Pinpoint the cell where the given text exists, returning its [x, y] midpoint coordinate. 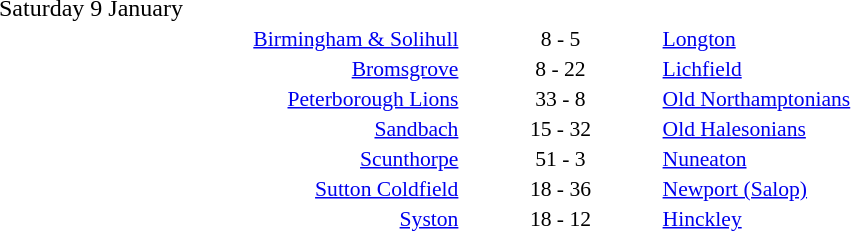
8 - 22 [560, 68]
15 - 32 [560, 128]
18 - 36 [560, 188]
8 - 5 [560, 38]
51 - 3 [560, 158]
33 - 8 [560, 98]
